Return the [x, y] coordinate for the center point of the cell that contains the specified text.  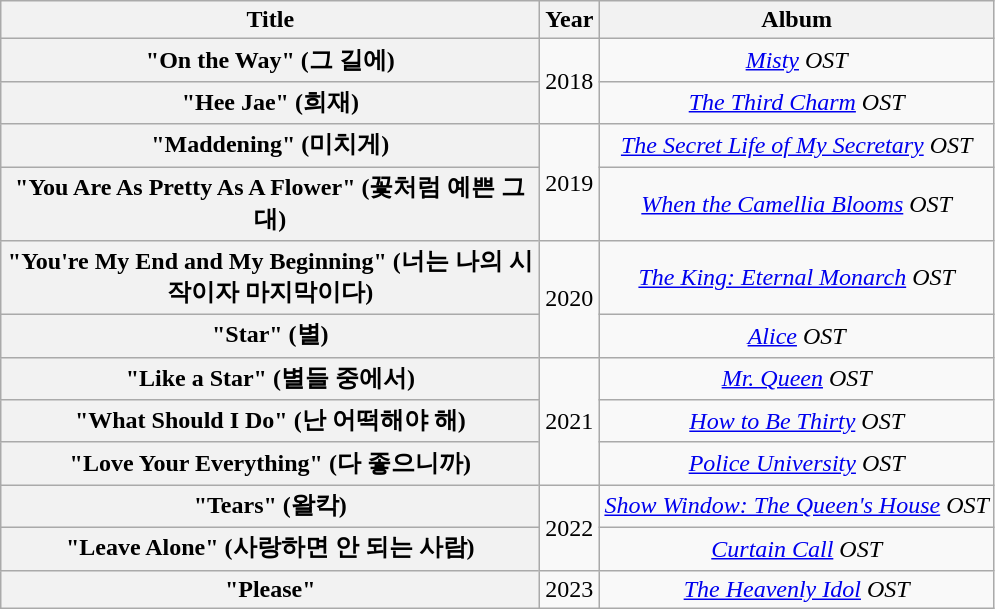
"You're My End and My Beginning" (너는 나의 시작이자 마지막이다) [270, 278]
The King: Eternal Monarch OST [797, 278]
Album [797, 20]
"Like a Star" (별들 중에서) [270, 378]
The Third Charm OST [797, 102]
2021 [570, 421]
2018 [570, 82]
"Love Your Everything" (다 좋으니까) [270, 464]
Police University OST [797, 464]
When the Camellia Blooms OST [797, 203]
Show Window: The Queen's House OST [797, 506]
Mr. Queen OST [797, 378]
2023 [570, 589]
"Maddening" (미치게) [270, 146]
The Heavenly Idol OST [797, 589]
"Please" [270, 589]
2022 [570, 528]
Misty OST [797, 60]
2019 [570, 182]
"Tears" (왈칵) [270, 506]
"Star" (별) [270, 336]
"Leave Alone" (사랑하면 안 되는 사람) [270, 548]
"Hee Jae" (희재) [270, 102]
How to Be Thirty OST [797, 422]
Title [270, 20]
2020 [570, 300]
"You Are As Pretty As A Flower" (꽃처럼 예쁜 그대) [270, 203]
"On the Way" (그 길에) [270, 60]
"What Should I Do" (난 어떡해야 해) [270, 422]
Alice OST [797, 336]
Year [570, 20]
The Secret Life of My Secretary OST [797, 146]
Curtain Call OST [797, 548]
